Detect which cell encompasses the target text, then output its (X, Y) center coordinate. 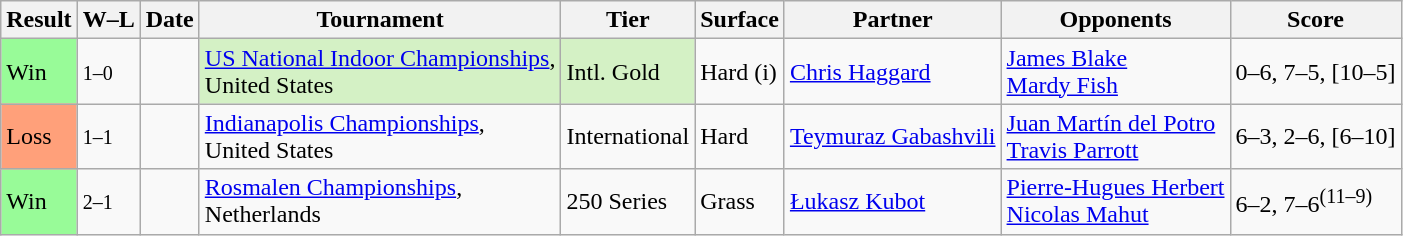
Grass (740, 202)
Łukasz Kubot (892, 202)
Partner (892, 20)
1–1 (108, 136)
Teymuraz Gabashvili (892, 136)
Rosmalen Championships, Netherlands (380, 202)
US National Indoor Championships, United States (380, 72)
250 Series (628, 202)
Juan Martín del Potro Travis Parrott (1116, 136)
Pierre-Hugues Herbert Nicolas Mahut (1116, 202)
6–2, 7–6(11–9) (1316, 202)
Surface (740, 20)
1–0 (108, 72)
Date (170, 20)
Indianapolis Championships, United States (380, 136)
Result (39, 20)
Opponents (1116, 20)
Score (1316, 20)
International (628, 136)
0–6, 7–5, [10–5] (1316, 72)
Loss (39, 136)
Hard (740, 136)
Tier (628, 20)
W–L (108, 20)
Chris Haggard (892, 72)
Tournament (380, 20)
Hard (i) (740, 72)
Intl. Gold (628, 72)
6–3, 2–6, [6–10] (1316, 136)
James Blake Mardy Fish (1116, 72)
2–1 (108, 202)
